Capture the cell that displays the provided text and extract its [x, y] central coordinate. 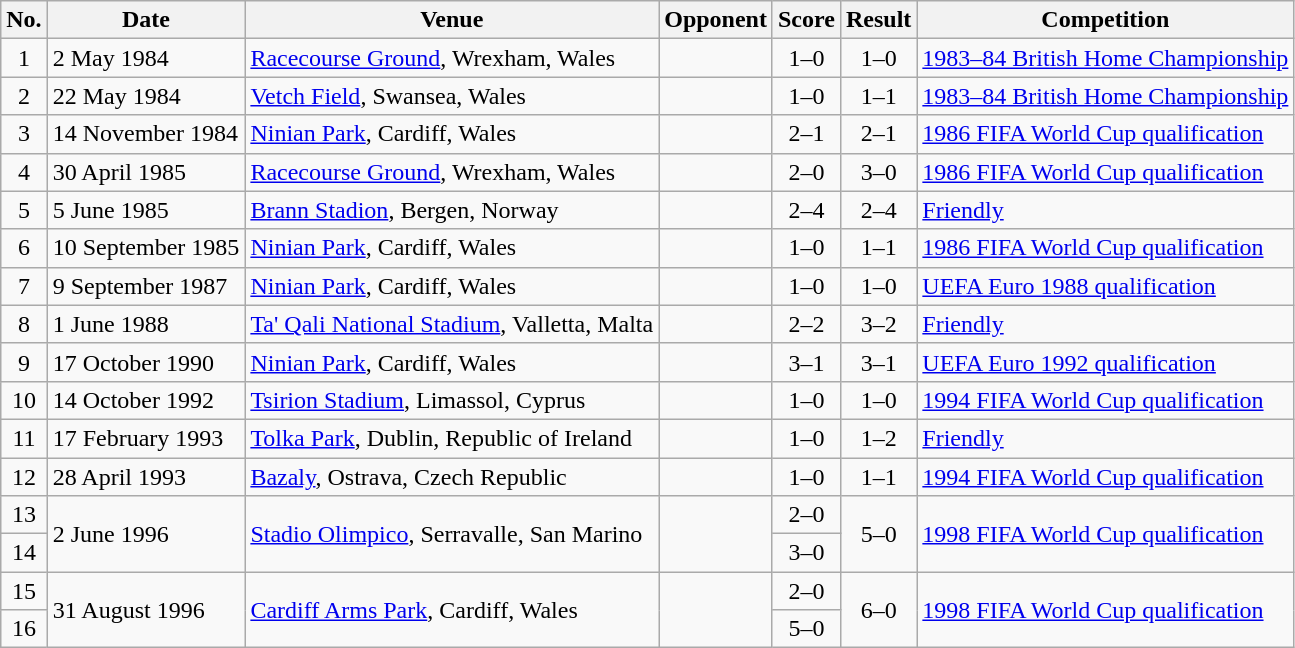
Score [806, 20]
Tsirion Stadium, Limassol, Cyprus [452, 400]
10 September 1985 [146, 248]
10 [24, 400]
5 June 1985 [146, 210]
Ta' Qali National Stadium, Valletta, Malta [452, 324]
Brann Stadion, Bergen, Norway [452, 210]
2 June 1996 [146, 534]
12 [24, 477]
Stadio Olimpico, Serravalle, San Marino [452, 534]
31 August 1996 [146, 610]
5 [24, 210]
UEFA Euro 1992 qualification [1106, 362]
9 September 1987 [146, 286]
14 November 1984 [146, 134]
Cardiff Arms Park, Cardiff, Wales [452, 610]
2 May 1984 [146, 58]
4 [24, 172]
No. [24, 20]
22 May 1984 [146, 96]
UEFA Euro 1988 qualification [1106, 286]
Vetch Field, Swansea, Wales [452, 96]
3–2 [878, 324]
2–2 [806, 324]
Venue [452, 20]
17 October 1990 [146, 362]
13 [24, 515]
3 [24, 134]
15 [24, 591]
17 February 1993 [146, 438]
11 [24, 438]
Opponent [716, 20]
9 [24, 362]
1 June 1988 [146, 324]
30 April 1985 [146, 172]
6 [24, 248]
6–0 [878, 610]
1–2 [878, 438]
1 [24, 58]
14 [24, 553]
28 April 1993 [146, 477]
Bazaly, Ostrava, Czech Republic [452, 477]
Date [146, 20]
8 [24, 324]
Competition [1106, 20]
14 October 1992 [146, 400]
2 [24, 96]
Tolka Park, Dublin, Republic of Ireland [452, 438]
7 [24, 286]
16 [24, 629]
Result [878, 20]
